From the cell containing the given text, extract its center point as [X, Y] coordinate. 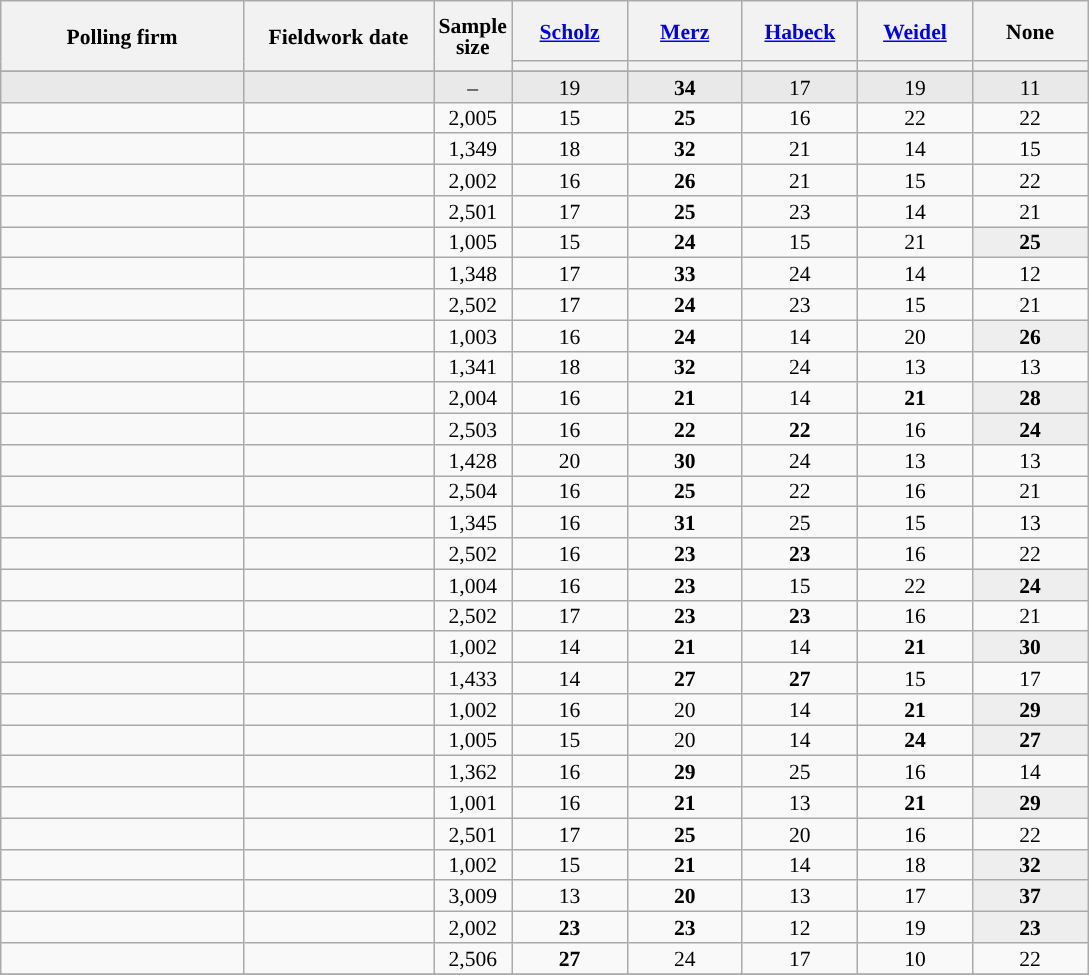
Merz [684, 31]
2,004 [473, 398]
Polling firm [122, 36]
None [1030, 31]
1,428 [473, 460]
1,362 [473, 772]
2,005 [473, 118]
1,345 [473, 522]
11 [1030, 86]
Weidel [914, 31]
1,349 [473, 150]
Fieldwork date [338, 36]
Samplesize [473, 36]
2,506 [473, 958]
1,433 [473, 678]
10 [914, 958]
– [473, 86]
2,503 [473, 430]
1,001 [473, 802]
1,348 [473, 274]
Scholz [570, 31]
1,341 [473, 366]
28 [1030, 398]
33 [684, 274]
37 [1030, 896]
Habeck [800, 31]
1,003 [473, 336]
3,009 [473, 896]
1,004 [473, 584]
2,504 [473, 492]
31 [684, 522]
34 [684, 86]
